Return the (x, y) coordinate for the center point of the cell that contains the specified text.  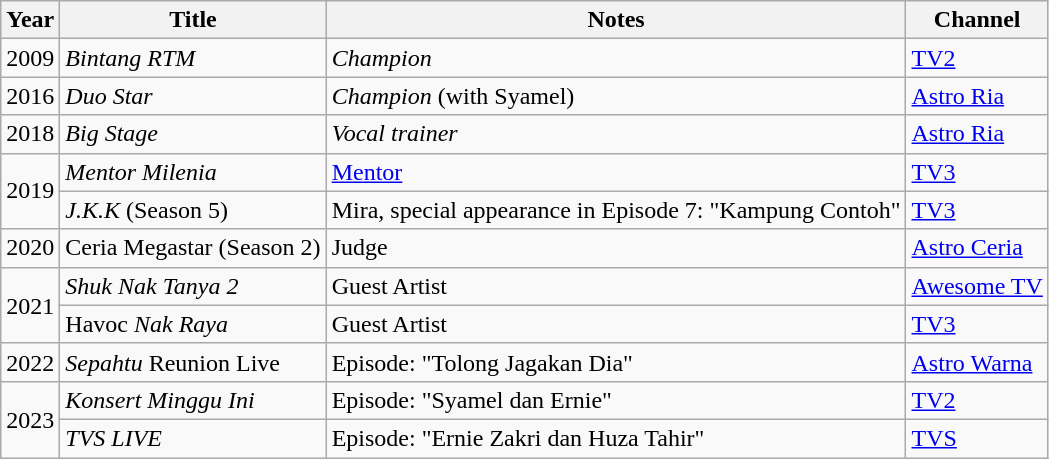
Ceria Megastar (Season 2) (193, 248)
Bintang RTM (193, 58)
TVS (977, 438)
Mentor (616, 172)
2022 (30, 362)
Notes (616, 20)
2021 (30, 305)
Mira, special appearance in Episode 7: "Kampung Contoh" (616, 210)
Champion (with Syamel) (616, 96)
Episode: "Ernie Zakri dan Huza Tahir" (616, 438)
Vocal trainer (616, 134)
2016 (30, 96)
Astro Ceria (977, 248)
2020 (30, 248)
Episode: "Tolong Jagakan Dia" (616, 362)
Episode: "Syamel dan Ernie" (616, 400)
Konsert Minggu Ini (193, 400)
2018 (30, 134)
Havoc Nak Raya (193, 324)
J.K.K (Season 5) (193, 210)
Year (30, 20)
Awesome TV (977, 286)
Shuk Nak Tanya 2 (193, 286)
2009 (30, 58)
TVS LIVE (193, 438)
Judge (616, 248)
Mentor Milenia (193, 172)
Champion (616, 58)
Big Stage (193, 134)
Sepahtu Reunion Live (193, 362)
Title (193, 20)
Channel (977, 20)
Astro Warna (977, 362)
Duo Star (193, 96)
2023 (30, 419)
2019 (30, 191)
